Return the (x, y) coordinate for the center point of the cell that contains the specified text.  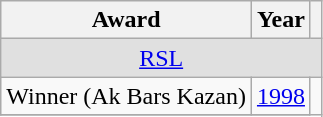
Year (280, 20)
Winner (Ak Bars Kazan) (126, 96)
Award (126, 20)
RSL (162, 58)
1998 (280, 96)
